From the cell containing the given text, extract its center point as [X, Y] coordinate. 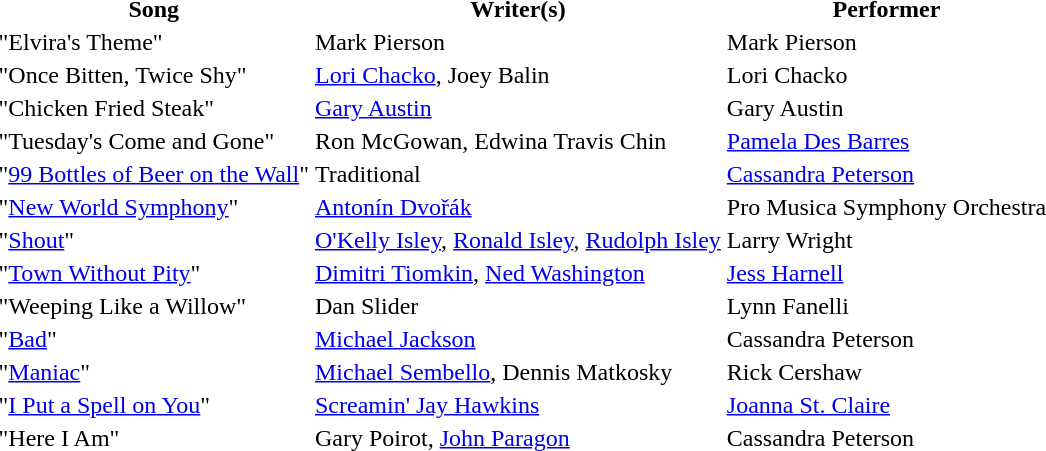
Traditional [518, 174]
Dimitri Tiomkin, Ned Washington [518, 273]
Dan Slider [518, 306]
Lori Chacko, Joey Balin [518, 75]
Michael Jackson [518, 339]
Antonín Dvořák [518, 207]
Screamin' Jay Hawkins [518, 405]
O'Kelly Isley, Ronald Isley, Rudolph Isley [518, 240]
Mark Pierson [518, 42]
Ron McGowan, Edwina Travis Chin [518, 141]
Michael Sembello, Dennis Matkosky [518, 372]
Gary Austin [518, 108]
